Find where the given text appears and provide that cell's center as (X, Y) coordinate. 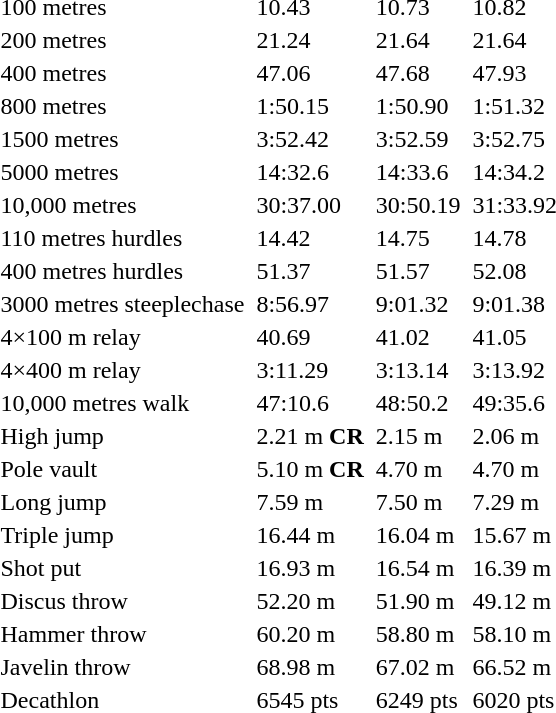
1:50.90 (418, 106)
14.42 (310, 238)
4.70 m (418, 469)
21.64 (418, 40)
21.24 (310, 40)
5.10 m CR (310, 469)
51.37 (310, 271)
14:32.6 (310, 172)
16.04 m (418, 535)
51.90 m (418, 601)
8:56.97 (310, 304)
14:33.6 (418, 172)
7.59 m (310, 502)
7.50 m (418, 502)
68.98 m (310, 667)
9:01.32 (418, 304)
41.02 (418, 337)
1:50.15 (310, 106)
40.69 (310, 337)
30:50.19 (418, 205)
14.75 (418, 238)
30:37.00 (310, 205)
3:52.42 (310, 139)
47.06 (310, 73)
52.20 m (310, 601)
58.80 m (418, 634)
2.21 m CR (310, 436)
60.20 m (310, 634)
51.57 (418, 271)
48:50.2 (418, 403)
3:13.14 (418, 370)
47:10.6 (310, 403)
67.02 m (418, 667)
47.68 (418, 73)
2.15 m (418, 436)
16.44 m (310, 535)
16.54 m (418, 568)
3:11.29 (310, 370)
3:52.59 (418, 139)
16.93 m (310, 568)
